From the cell containing the given text, extract its center point as [x, y] coordinate. 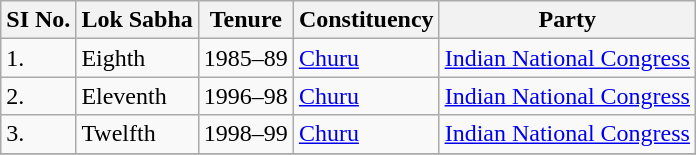
Eleventh [137, 96]
Twelfth [137, 134]
Lok Sabha [137, 20]
1998–99 [246, 134]
Eighth [137, 58]
Constituency [366, 20]
3. [38, 134]
1985–89 [246, 58]
Party [567, 20]
2. [38, 96]
SI No. [38, 20]
Tenure [246, 20]
1996–98 [246, 96]
1. [38, 58]
